Locate the cell with the specified text and output its (x, y) center coordinate. 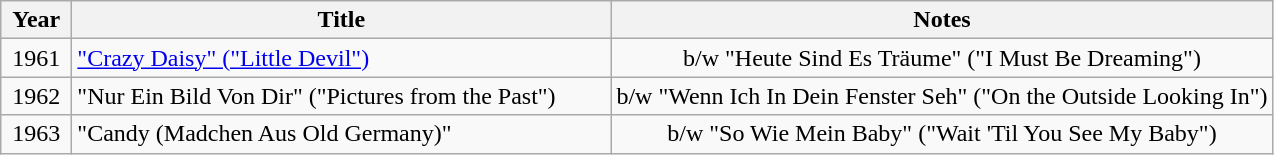
Title (342, 20)
1963 (36, 134)
1962 (36, 96)
"Crazy Daisy" ("Little Devil") (342, 58)
b/w "So Wie Mein Baby" ("Wait 'Til You See My Baby") (942, 134)
b/w "Wenn Ich In Dein Fenster Seh" ("On the Outside Looking In") (942, 96)
1961 (36, 58)
Notes (942, 20)
"Nur Ein Bild Von Dir" ("Pictures from the Past") (342, 96)
"Candy (Madchen Aus Old Germany)" (342, 134)
b/w "Heute Sind Es Träume" ("I Must Be Dreaming") (942, 58)
Year (36, 20)
